Identify which cell holds the provided text, then report its [X, Y] central coordinate. 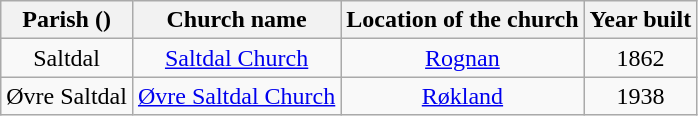
Year built [640, 20]
Øvre Saltdal [67, 96]
Church name [236, 20]
Parish () [67, 20]
Røkland [462, 96]
Location of the church [462, 20]
Rognan [462, 58]
Saltdal [67, 58]
1938 [640, 96]
1862 [640, 58]
Saltdal Church [236, 58]
Øvre Saltdal Church [236, 96]
